From the cell containing the given text, extract its center point as (x, y) coordinate. 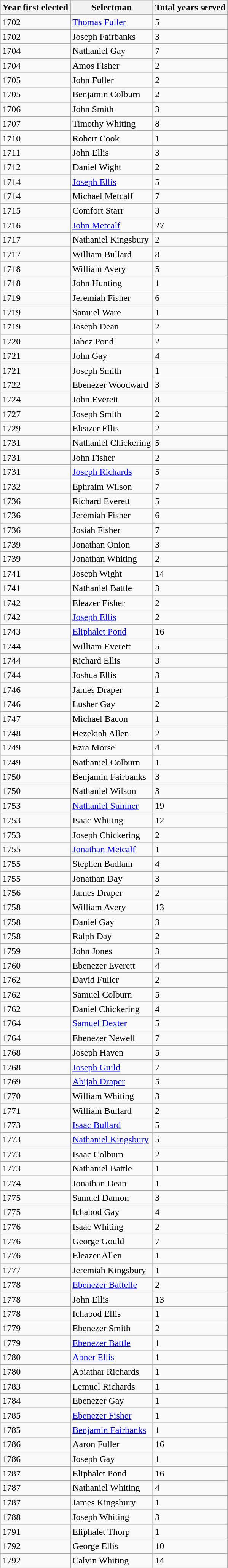
1727 (35, 414)
John Metcalf (112, 225)
William Everett (112, 646)
1707 (35, 124)
Selectman (112, 8)
Isaac Bullard (112, 1125)
James Kingsbury (112, 1502)
1770 (35, 1096)
Ichabod Gay (112, 1212)
1716 (35, 225)
Jonathan Day (112, 878)
John Everett (112, 399)
Samuel Damon (112, 1198)
Aaron Fuller (112, 1444)
Lusher Gay (112, 704)
Abijah Draper (112, 1081)
Lemuel Richards (112, 1386)
Richard Ellis (112, 661)
Ebenezer Newell (112, 1038)
Isaac Colburn (112, 1154)
Amos Fisher (112, 66)
Nathaniel Sumner (112, 806)
Joseph Whiting (112, 1517)
1783 (35, 1386)
Jonathan Whiting (112, 559)
Joseph Gay (112, 1459)
John Smith (112, 109)
1732 (35, 487)
John Fuller (112, 80)
Year first elected (35, 8)
1769 (35, 1081)
1722 (35, 385)
Michael Metcalf (112, 196)
George Gould (112, 1241)
Daniel Gay (112, 922)
Ebenezer Fisher (112, 1415)
1756 (35, 893)
Joseph Chickering (112, 835)
1743 (35, 631)
Thomas Fuller (112, 22)
Ebenezer Gay (112, 1401)
Ebenezer Everett (112, 966)
19 (190, 806)
Jonathan Metcalf (112, 849)
Abner Ellis (112, 1358)
1771 (35, 1111)
Stephen Badlam (112, 864)
Timothy Whiting (112, 124)
Joseph Wight (112, 574)
Joseph Dean (112, 327)
Joseph Haven (112, 1052)
John Hunting (112, 283)
1711 (35, 153)
Eleazer Ellis (112, 429)
John Fisher (112, 458)
William Whiting (112, 1096)
1791 (35, 1531)
Comfort Starr (112, 211)
Michael Bacon (112, 719)
Joseph Richards (112, 472)
Jonathan Onion (112, 545)
Joshua Ellis (112, 675)
Ralph Day (112, 937)
Richard Everett (112, 501)
Ichabod Ellis (112, 1314)
1747 (35, 719)
1729 (35, 429)
Nathaniel Gay (112, 51)
Hezekiah Allen (112, 733)
1706 (35, 109)
1715 (35, 211)
John Gay (112, 356)
1788 (35, 1517)
1784 (35, 1401)
1759 (35, 951)
Samuel Colburn (112, 994)
1724 (35, 399)
1748 (35, 733)
Nathaniel Colburn (112, 762)
Nathaniel Chickering (112, 443)
Daniel Chickering (112, 1009)
Nathaniel Whiting (112, 1488)
David Fuller (112, 980)
Calvin Whiting (112, 1560)
Ebenezer Smith (112, 1328)
1774 (35, 1183)
Eliphalet Thorp (112, 1531)
10 (190, 1546)
Ephraim Wilson (112, 487)
Jabez Pond (112, 341)
Abiathar Richards (112, 1372)
27 (190, 225)
1720 (35, 341)
1760 (35, 966)
John Jones (112, 951)
Joseph Fairbanks (112, 37)
Ebenezer Battle (112, 1343)
Jonathan Dean (112, 1183)
1710 (35, 138)
Daniel Wight (112, 167)
George Ellis (112, 1546)
1777 (35, 1270)
Samuel Dexter (112, 1023)
Total years served (190, 8)
Robert Cook (112, 138)
Eleazer Allen (112, 1256)
Nathaniel Wilson (112, 791)
1712 (35, 167)
Ezra Morse (112, 748)
Samuel Ware (112, 312)
Josiah Fisher (112, 530)
12 (190, 820)
Joseph Guild (112, 1067)
Benjamin Colburn (112, 95)
Ebenezer Woodward (112, 385)
Jeremiah Kingsbury (112, 1270)
Ebenezer Battelle (112, 1285)
Eleazer Fisher (112, 602)
